Identify which cell holds the provided text, then report its [x, y] central coordinate. 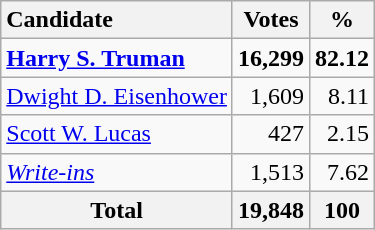
8.11 [342, 96]
Scott W. Lucas [117, 134]
7.62 [342, 172]
100 [342, 210]
427 [270, 134]
% [342, 20]
1,609 [270, 96]
Harry S. Truman [117, 58]
Write-ins [117, 172]
Dwight D. Eisenhower [117, 96]
1,513 [270, 172]
16,299 [270, 58]
Votes [270, 20]
82.12 [342, 58]
Total [117, 210]
Candidate [117, 20]
19,848 [270, 210]
2.15 [342, 134]
